Identify which cell holds the provided text, then report its (X, Y) central coordinate. 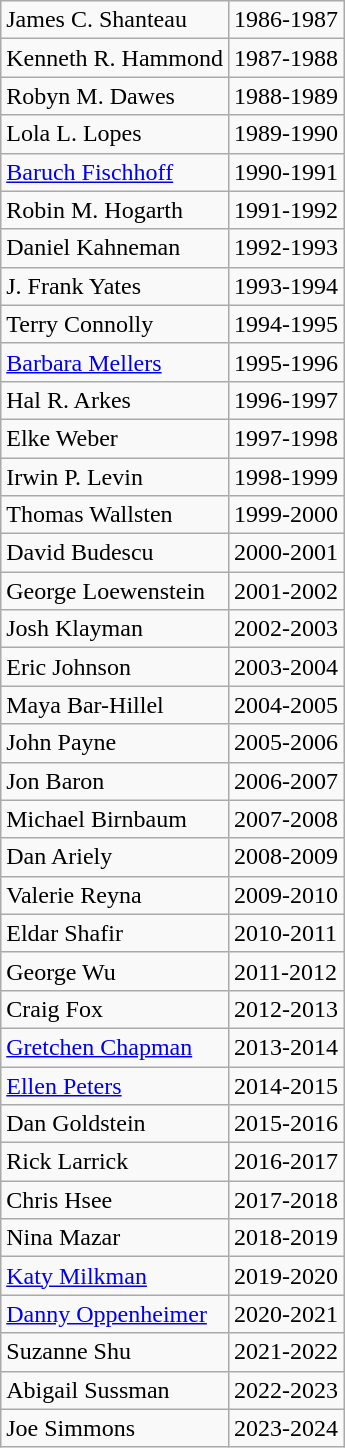
2010-2011 (286, 933)
Maya Bar-Hillel (115, 705)
Suzanne Shu (115, 1352)
Katy Milkman (115, 1276)
2016-2017 (286, 1162)
2020-2021 (286, 1314)
2005-2006 (286, 743)
Baruch Fischhoff (115, 172)
Chris Hsee (115, 1200)
1988-1989 (286, 96)
Rick Larrick (115, 1162)
2015-2016 (286, 1124)
Lola L. Lopes (115, 134)
George Wu (115, 971)
1997-1998 (286, 438)
Eric Johnson (115, 667)
Terry Connolly (115, 324)
Joe Simmons (115, 1428)
Robyn M. Dawes (115, 96)
Elke Weber (115, 438)
Valerie Reyna (115, 895)
2004-2005 (286, 705)
Barbara Mellers (115, 362)
Kenneth R. Hammond (115, 58)
1995-1996 (286, 362)
2014-2015 (286, 1085)
Thomas Wallsten (115, 515)
1999-2000 (286, 515)
Dan Goldstein (115, 1124)
David Budescu (115, 553)
2019-2020 (286, 1276)
Robin M. Hogarth (115, 210)
2003-2004 (286, 667)
1992-1993 (286, 248)
Ellen Peters (115, 1085)
Daniel Kahneman (115, 248)
2011-2012 (286, 971)
2023-2024 (286, 1428)
James C. Shanteau (115, 20)
2006-2007 (286, 781)
2009-2010 (286, 895)
1993-1994 (286, 286)
2008-2009 (286, 857)
1991-1992 (286, 210)
2013-2014 (286, 1047)
J. Frank Yates (115, 286)
Michael Birnbaum (115, 819)
2001-2002 (286, 591)
2022-2023 (286, 1390)
2018-2019 (286, 1238)
1987-1988 (286, 58)
Dan Ariely (115, 857)
John Payne (115, 743)
1989-1990 (286, 134)
2002-2003 (286, 629)
2000-2001 (286, 553)
Eldar Shafir (115, 933)
2017-2018 (286, 1200)
2021-2022 (286, 1352)
Nina Mazar (115, 1238)
Gretchen Chapman (115, 1047)
George Loewenstein (115, 591)
Abigail Sussman (115, 1390)
1990-1991 (286, 172)
1994-1995 (286, 324)
2012-2013 (286, 1009)
Danny Oppenheimer (115, 1314)
1986-1987 (286, 20)
1996-1997 (286, 400)
Josh Klayman (115, 629)
Craig Fox (115, 1009)
Irwin P. Levin (115, 477)
2007-2008 (286, 819)
1998-1999 (286, 477)
Hal R. Arkes (115, 400)
Jon Baron (115, 781)
